Pinpoint the cell where the given text exists, returning its (x, y) midpoint coordinate. 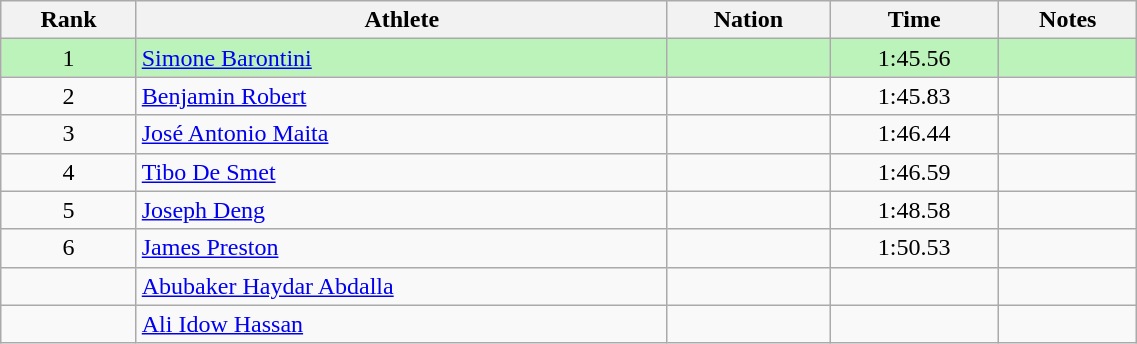
Tibo De Smet (402, 172)
1 (68, 58)
1:46.59 (914, 172)
5 (68, 210)
Notes (1068, 20)
1:45.83 (914, 96)
1:45.56 (914, 58)
Benjamin Robert (402, 96)
4 (68, 172)
6 (68, 248)
1:48.58 (914, 210)
Nation (748, 20)
1:46.44 (914, 134)
José Antonio Maita (402, 134)
Time (914, 20)
Joseph Deng (402, 210)
Rank (68, 20)
James Preston (402, 248)
Simone Barontini (402, 58)
Ali Idow Hassan (402, 324)
2 (68, 96)
3 (68, 134)
Athlete (402, 20)
1:50.53 (914, 248)
Abubaker Haydar Abdalla (402, 286)
